Return (X, Y) of the center of cell containing provided text 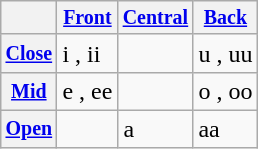
i , ii (88, 53)
Central (156, 18)
o , oo (226, 91)
Open (29, 129)
Mid (29, 91)
Back (226, 18)
e , ee (88, 91)
u , uu (226, 53)
aa (226, 129)
a (156, 129)
Close (29, 53)
Front (88, 18)
